Return the [X, Y] coordinate for the center point of the cell that contains the specified text.  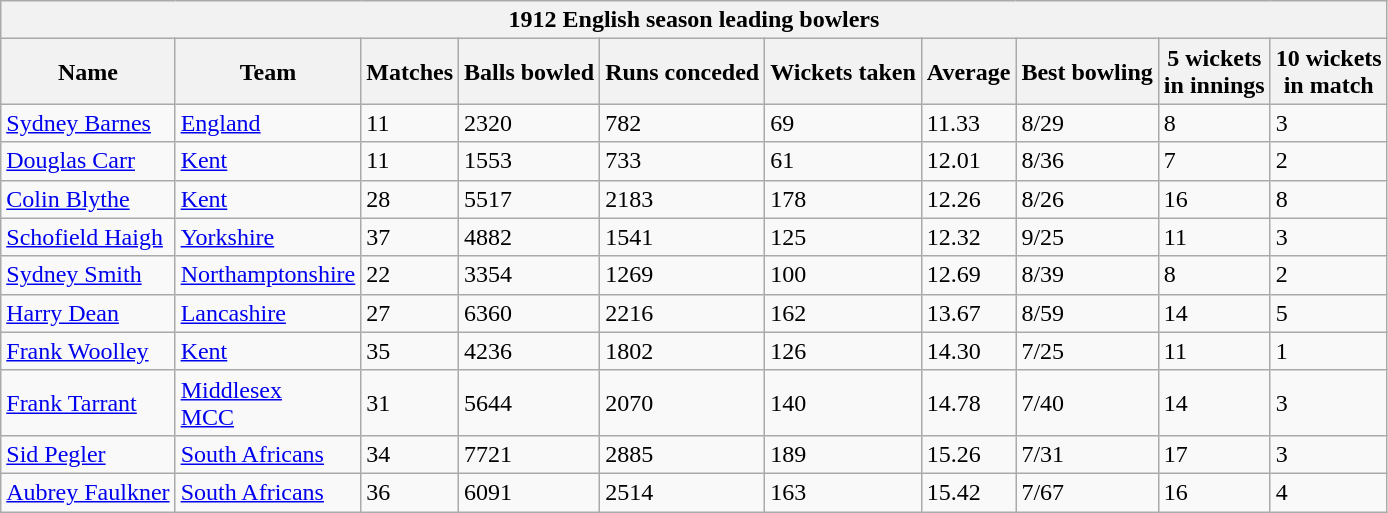
36 [410, 492]
8/59 [1087, 313]
27 [410, 313]
Wickets taken [844, 72]
22 [410, 275]
11.33 [968, 123]
782 [682, 123]
189 [844, 454]
7/67 [1087, 492]
7/25 [1087, 351]
17 [1214, 454]
8/26 [1087, 199]
37 [410, 237]
5 [1328, 313]
12.32 [968, 237]
Yorkshire [268, 237]
7 [1214, 161]
1802 [682, 351]
2514 [682, 492]
15.42 [968, 492]
Douglas Carr [88, 161]
1912 English season leading bowlers [694, 20]
4882 [530, 237]
2216 [682, 313]
5644 [530, 402]
9/25 [1087, 237]
69 [844, 123]
6091 [530, 492]
100 [844, 275]
7/31 [1087, 454]
8/36 [1087, 161]
31 [410, 402]
Balls bowled [530, 72]
14.30 [968, 351]
4236 [530, 351]
5 wicketsin innings [1214, 72]
28 [410, 199]
Best bowling [1087, 72]
7/40 [1087, 402]
163 [844, 492]
Average [968, 72]
14.78 [968, 402]
2320 [530, 123]
10 wicketsin match [1328, 72]
Harry Dean [88, 313]
12.01 [968, 161]
Team [268, 72]
Schofield Haigh [88, 237]
126 [844, 351]
Frank Woolley [88, 351]
Sydney Smith [88, 275]
2183 [682, 199]
Lancashire [268, 313]
2070 [682, 402]
5517 [530, 199]
1541 [682, 237]
2885 [682, 454]
162 [844, 313]
Name [88, 72]
7721 [530, 454]
Frank Tarrant [88, 402]
Aubrey Faulkner [88, 492]
MiddlesexMCC [268, 402]
Sid Pegler [88, 454]
13.67 [968, 313]
Matches [410, 72]
34 [410, 454]
Northamptonshire [268, 275]
12.26 [968, 199]
Sydney Barnes [88, 123]
8/39 [1087, 275]
1 [1328, 351]
6360 [530, 313]
1553 [530, 161]
35 [410, 351]
3354 [530, 275]
Colin Blythe [88, 199]
1269 [682, 275]
125 [844, 237]
178 [844, 199]
61 [844, 161]
Runs conceded [682, 72]
8/29 [1087, 123]
733 [682, 161]
12.69 [968, 275]
15.26 [968, 454]
140 [844, 402]
4 [1328, 492]
England [268, 123]
